Identify which cell holds the provided text, then report its [X, Y] central coordinate. 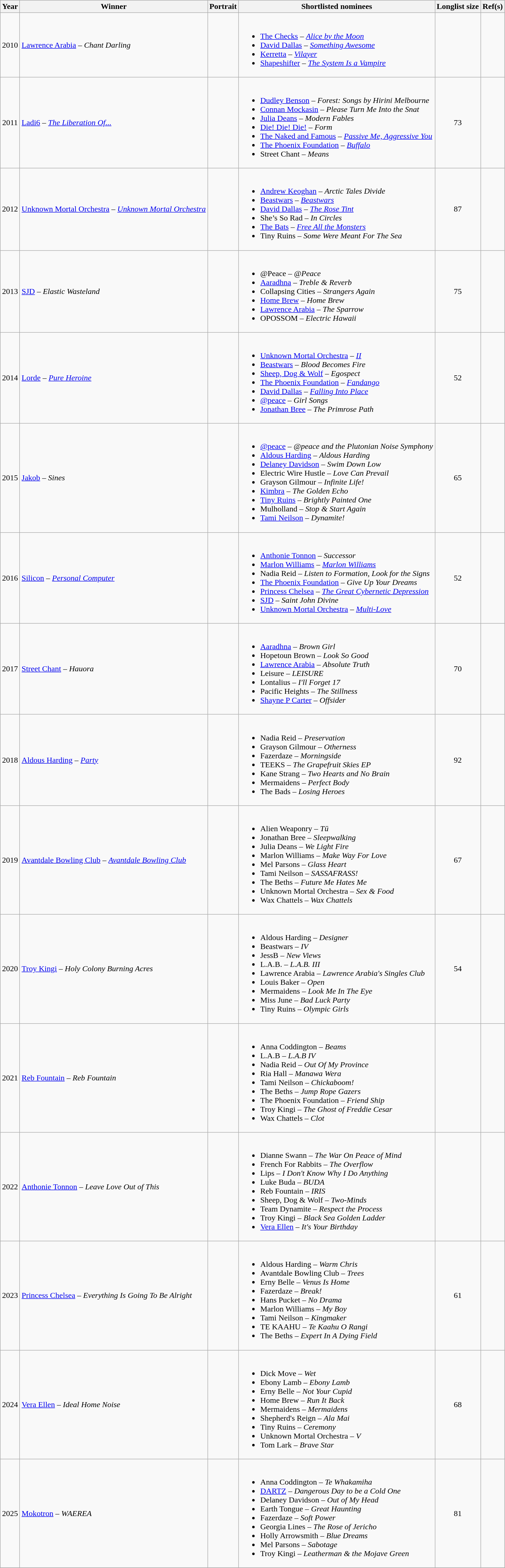
70 [458, 669]
Vera Ellen – Ideal Home Noise [114, 1405]
Anthonie Tonnon – Leave Love Out of This [114, 1187]
Aldous Harding – Party [114, 760]
Princess Chelsea – Everything Is Going To Be Alright [114, 1296]
Avantdale Bowling Club – Avantdale Bowling Club [114, 860]
Longlist size [458, 7]
2013 [10, 291]
61 [458, 1296]
Winner [114, 7]
73 [458, 122]
2012 [10, 209]
Shortlisted nominees [337, 7]
2010 [10, 45]
Silicon – Personal Computer [114, 578]
Reb Fountain – Reb Fountain [114, 1078]
2015 [10, 478]
92 [458, 760]
Lorde – Pure Heroine [114, 378]
Year [10, 7]
81 [458, 1513]
2016 [10, 578]
87 [458, 209]
2019 [10, 860]
The Checks – Alice by the MoonDavid Dallas – Something AwesomeKerretta – VilayerShapeshifter – The System Is a Vampire [337, 45]
75 [458, 291]
Street Chant – Hauora [114, 669]
Ladi6 – The Liberation Of... [114, 122]
2022 [10, 1187]
Portrait [223, 7]
67 [458, 860]
2021 [10, 1078]
2020 [10, 969]
2018 [10, 760]
Ref(s) [492, 7]
Unknown Mortal Orchestra – Unknown Mortal Orchestra [114, 209]
2023 [10, 1296]
68 [458, 1405]
2024 [10, 1405]
Jakob – Sines [114, 478]
2014 [10, 378]
65 [458, 478]
Lawrence Arabia – Chant Darling [114, 45]
2025 [10, 1513]
Troy Kingi – Holy Colony Burning Acres [114, 969]
SJD – Elastic Wasteland [114, 291]
Mokotron – WAEREA [114, 1513]
54 [458, 969]
2011 [10, 122]
2017 [10, 669]
